Find where the given text appears and provide that cell's center as [X, Y] coordinate. 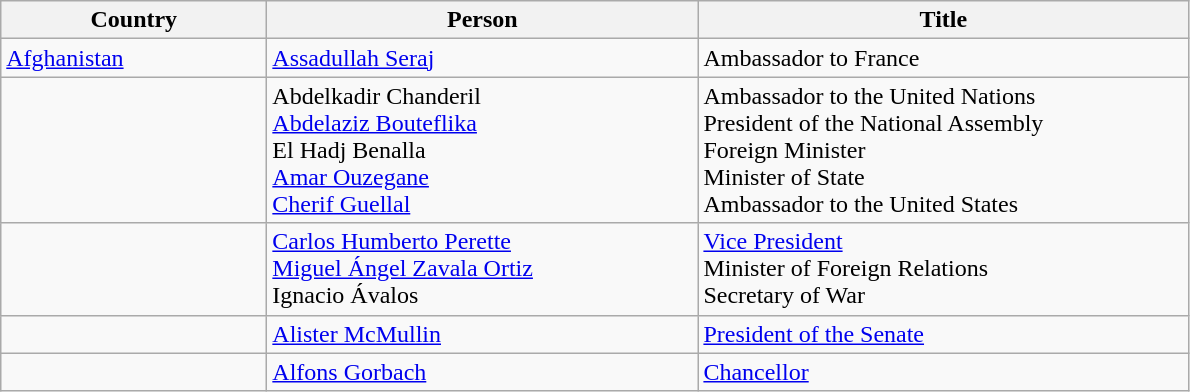
Abdelkadir ChanderilAbdelaziz BouteflikaEl Hadj BenallaAmar OuzeganeCherif Guellal [482, 150]
President of the Senate [944, 334]
Alister McMullin [482, 334]
Vice PresidentMinister of Foreign RelationsSecretary of War [944, 269]
Country [134, 20]
Chancellor [944, 372]
Ambassador to the United NationsPresident of the National Assembly Foreign MinisterMinister of StateAmbassador to the United States [944, 150]
Title [944, 20]
Assadullah Seraj [482, 58]
Afghanistan [134, 58]
Alfons Gorbach [482, 372]
Carlos Humberto PeretteMiguel Ángel Zavala OrtizIgnacio Ávalos [482, 269]
Ambassador to France [944, 58]
Person [482, 20]
